Detect which cell encompasses the target text, then output its (x, y) center coordinate. 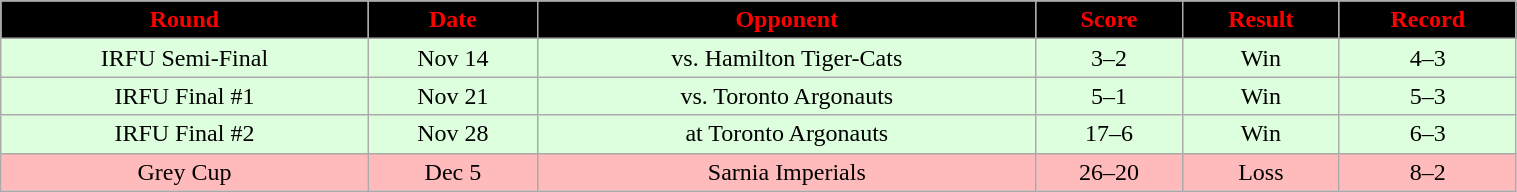
Grey Cup (184, 172)
4–3 (1428, 58)
Record (1428, 20)
IRFU Final #2 (184, 134)
6–3 (1428, 134)
IRFU Final #1 (184, 96)
Nov 14 (453, 58)
vs. Toronto Argonauts (787, 96)
Sarnia Imperials (787, 172)
Score (1109, 20)
Date (453, 20)
Nov 21 (453, 96)
vs. Hamilton Tiger-Cats (787, 58)
5–3 (1428, 96)
at Toronto Argonauts (787, 134)
Loss (1260, 172)
Dec 5 (453, 172)
Nov 28 (453, 134)
17–6 (1109, 134)
26–20 (1109, 172)
Result (1260, 20)
3–2 (1109, 58)
5–1 (1109, 96)
IRFU Semi-Final (184, 58)
Opponent (787, 20)
Round (184, 20)
8–2 (1428, 172)
